Find where the given text appears and provide that cell's center as (x, y) coordinate. 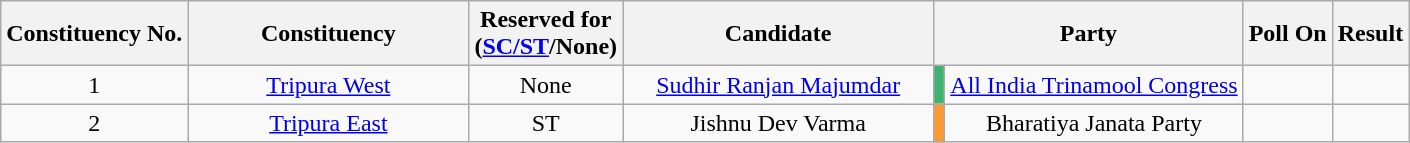
Jishnu Dev Varma (778, 123)
2 (94, 123)
Poll On (1288, 34)
Candidate (778, 34)
Bharatiya Janata Party (1094, 123)
Reserved for(SC/ST/None) (546, 34)
Constituency No. (94, 34)
All India Trinamool Congress (1094, 85)
Result (1370, 34)
Party (1088, 34)
ST (546, 123)
1 (94, 85)
Tripura West (328, 85)
Constituency (328, 34)
Sudhir Ranjan Majumdar (778, 85)
None (546, 85)
Tripura East (328, 123)
